Determine the [x, y] coordinate at the center of the cell enclosing the given text.  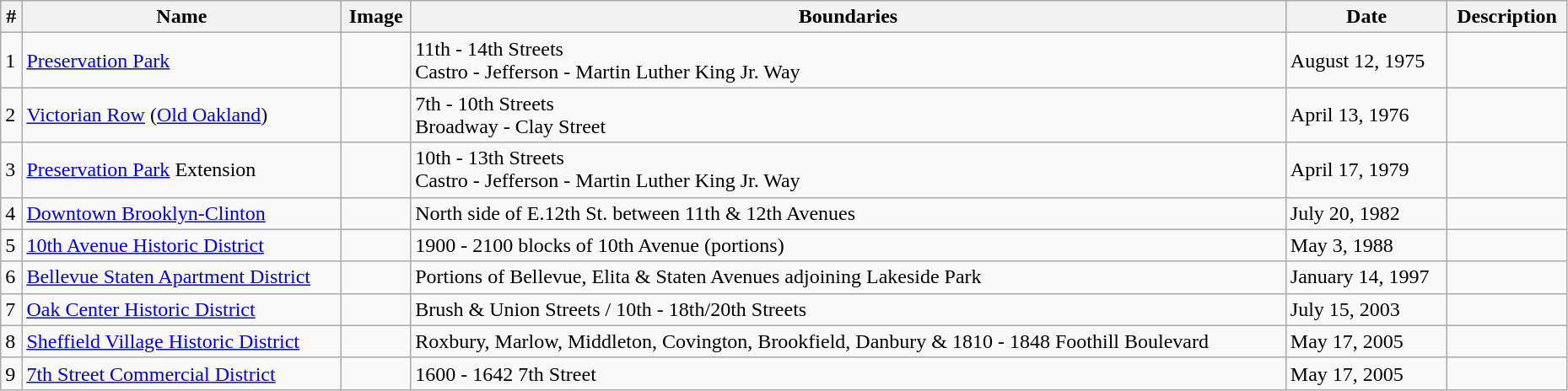
Portions of Bellevue, Elita & Staten Avenues adjoining Lakeside Park [849, 277]
11th - 14th StreetsCastro - Jefferson - Martin Luther King Jr. Way [849, 61]
1 [12, 61]
4 [12, 213]
5 [12, 245]
Bellevue Staten Apartment District [182, 277]
7th - 10th StreetsBroadway - Clay Street [849, 115]
Sheffield Village Historic District [182, 341]
Preservation Park [182, 61]
7 [12, 309]
7th Street Commercial District [182, 373]
Name [182, 17]
10th - 13th StreetsCastro - Jefferson - Martin Luther King Jr. Way [849, 170]
Description [1506, 17]
Preservation Park Extension [182, 170]
Downtown Brooklyn-Clinton [182, 213]
9 [12, 373]
January 14, 1997 [1366, 277]
Boundaries [849, 17]
Oak Center Historic District [182, 309]
# [12, 17]
Date [1366, 17]
1900 - 2100 blocks of 10th Avenue (portions) [849, 245]
Image [376, 17]
May 3, 1988 [1366, 245]
10th Avenue Historic District [182, 245]
July 20, 1982 [1366, 213]
8 [12, 341]
North side of E.12th St. between 11th & 12th Avenues [849, 213]
Roxbury, Marlow, Middleton, Covington, Brookfield, Danbury & 1810 - 1848 Foothill Boulevard [849, 341]
Victorian Row (Old Oakland) [182, 115]
6 [12, 277]
April 13, 1976 [1366, 115]
July 15, 2003 [1366, 309]
3 [12, 170]
April 17, 1979 [1366, 170]
1600 - 1642 7th Street [849, 373]
August 12, 1975 [1366, 61]
2 [12, 115]
Brush & Union Streets / 10th - 18th/20th Streets [849, 309]
